Determine the [x, y] coordinate at the center of the cell enclosing the given text.  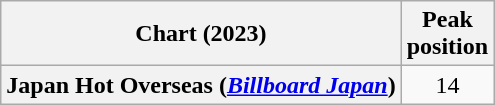
Peakposition [447, 34]
14 [447, 85]
Japan Hot Overseas (Billboard Japan) [201, 85]
Chart (2023) [201, 34]
